Output the [x, y] coordinate of the center of the cell containing the given text.  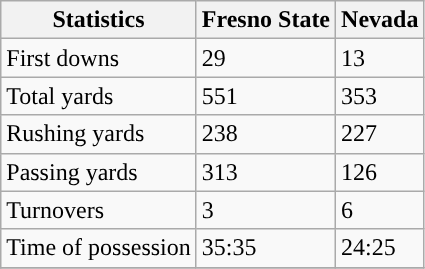
29 [266, 58]
313 [266, 172]
35:35 [266, 248]
353 [380, 96]
24:25 [380, 248]
Rushing yards [99, 134]
3 [266, 210]
13 [380, 58]
Fresno State [266, 20]
Statistics [99, 20]
227 [380, 134]
6 [380, 210]
Total yards [99, 96]
Turnovers [99, 210]
238 [266, 134]
126 [380, 172]
First downs [99, 58]
551 [266, 96]
Nevada [380, 20]
Time of possession [99, 248]
Passing yards [99, 172]
